For the text-containing cell, return its midpoint in (X, Y) coordinate format. 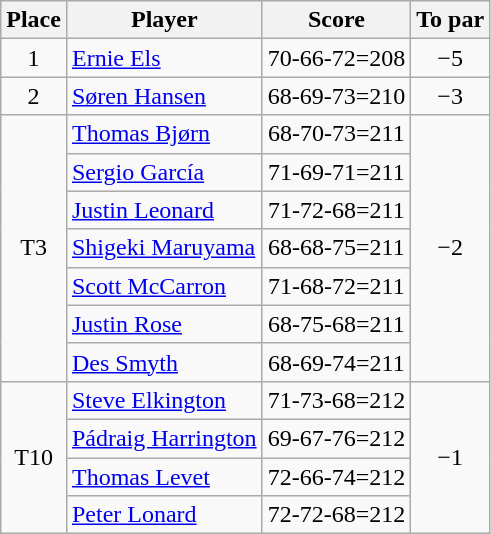
−3 (450, 96)
71-69-71=211 (336, 172)
68-69-73=210 (336, 96)
Des Smyth (164, 362)
Player (164, 20)
Ernie Els (164, 58)
Sergio García (164, 172)
69-67-76=212 (336, 438)
Scott McCarron (164, 286)
T10 (34, 457)
68-68-75=211 (336, 248)
72-72-68=212 (336, 515)
2 (34, 96)
68-75-68=211 (336, 324)
Thomas Bjørn (164, 134)
Place (34, 20)
Steve Elkington (164, 400)
Justin Leonard (164, 210)
71-68-72=211 (336, 286)
−1 (450, 457)
1 (34, 58)
71-73-68=212 (336, 400)
70-66-72=208 (336, 58)
Score (336, 20)
To par (450, 20)
Thomas Levet (164, 477)
Pádraig Harrington (164, 438)
72-66-74=212 (336, 477)
Peter Lonard (164, 515)
−2 (450, 248)
T3 (34, 248)
71-72-68=211 (336, 210)
Shigeki Maruyama (164, 248)
Justin Rose (164, 324)
68-69-74=211 (336, 362)
68-70-73=211 (336, 134)
−5 (450, 58)
Søren Hansen (164, 96)
